From the cell containing the given text, extract its center point as (x, y) coordinate. 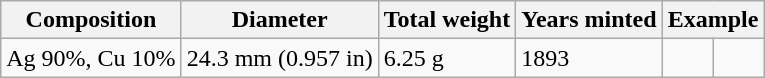
Diameter (280, 20)
Total weight (447, 20)
Ag 90%, Cu 10% (91, 58)
24.3 mm (0.957 in) (280, 58)
6.25 g (447, 58)
Example (713, 20)
1893 (589, 58)
Composition (91, 20)
Years minted (589, 20)
